Identify which cell holds the provided text, then report its [X, Y] central coordinate. 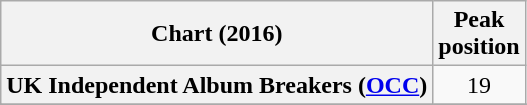
19 [479, 85]
Peakposition [479, 34]
UK Independent Album Breakers (OCC) [217, 85]
Chart (2016) [217, 34]
